Find where the given text appears and provide that cell's center as [X, Y] coordinate. 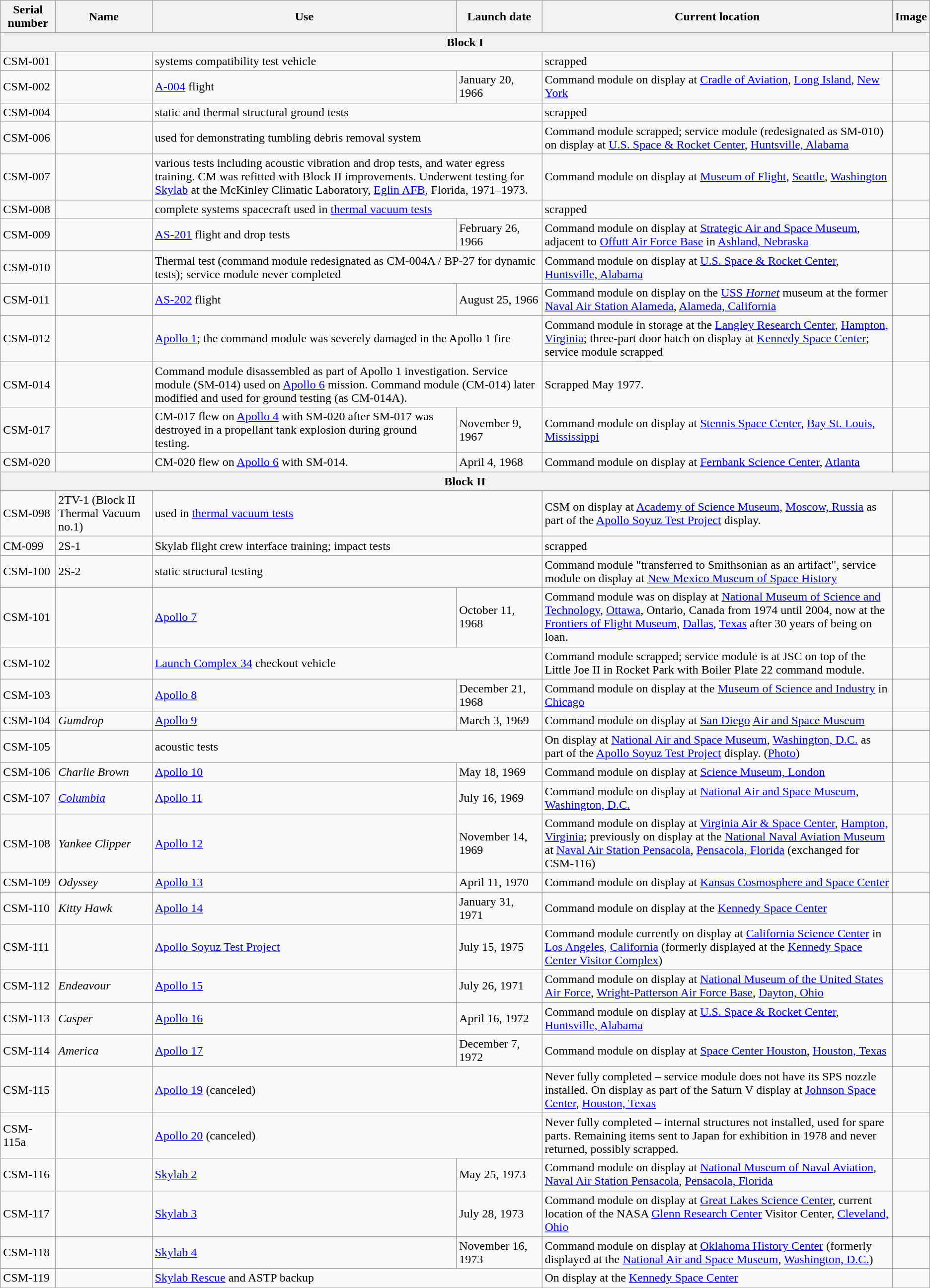
CSM-119 [28, 1278]
CSM-007 [28, 177]
CSM-106 [28, 772]
CSM-107 [28, 798]
March 3, 1969 [499, 721]
CM-099 [28, 546]
CSM-102 [28, 663]
Scrapped May 1977. [717, 384]
On display at the Kennedy Space Center [717, 1278]
Apollo 11 [304, 798]
Command module on display at National Museum of the United States Air Force, Wright-Patterson Air Force Base, Dayton, Ohio [717, 986]
January 31, 1971 [499, 908]
CSM-115 [28, 1090]
Thermal test (command module redesignated as CM-004A / BP-27 for dynamic tests); service module never completed [347, 267]
Apollo 9 [304, 721]
CSM-117 [28, 1213]
January 20, 1966 [499, 86]
May 18, 1969 [499, 772]
CSM-017 [28, 430]
Command module on display at Science Museum, London [717, 772]
Apollo 20 (canceled) [347, 1136]
A-004 flight [304, 86]
Command module on display on the USS Hornet museum at the former Naval Air Station Alameda, Alameda, California [717, 299]
Skylab Rescue and ASTP backup [347, 1278]
Yankee Clipper [104, 843]
Use [304, 17]
complete systems spacecraft used in thermal vacuum tests [347, 209]
CSM-001 [28, 61]
Image [911, 17]
Launch Complex 34 checkout vehicle [347, 663]
Name [104, 17]
Endeavour [104, 986]
Current location [717, 17]
CSM-110 [28, 908]
CSM-105 [28, 746]
Skylab 2 [304, 1174]
Apollo 17 [304, 1051]
July 15, 1975 [499, 947]
America [104, 1051]
Kitty Hawk [104, 908]
April 11, 1970 [499, 882]
AS-201 flight and drop tests [304, 234]
used in thermal vacuum tests [347, 514]
CSM-116 [28, 1174]
November 16, 1973 [499, 1253]
2TV-1 (Block II Thermal Vacuum no.1) [104, 514]
July 16, 1969 [499, 798]
Charlie Brown [104, 772]
used for demonstrating tumbling debris removal system [347, 138]
Command module on display at Strategic Air and Space Museum, adjacent to Offutt Air Force Base in Ashland, Nebraska [717, 234]
Apollo 10 [304, 772]
CSM-108 [28, 843]
Skylab flight crew interface training; impact tests [347, 546]
April 4, 1968 [499, 462]
December 7, 1972 [499, 1051]
CSM-104 [28, 721]
CSM-115a [28, 1136]
Command module on display at Space Center Houston, Houston, Texas [717, 1051]
CSM-002 [28, 86]
Skylab 4 [304, 1253]
Apollo 13 [304, 882]
Casper [104, 1018]
Command module on display at San Diego Air and Space Museum [717, 721]
Odyssey [104, 882]
Gumdrop [104, 721]
CSM-111 [28, 947]
CSM-101 [28, 617]
CSM-113 [28, 1018]
On display at National Air and Space Museum, Washington, D.C. as part of the Apollo Soyuz Test Project display. (Photo) [717, 746]
AS-202 flight [304, 299]
Columbia [104, 798]
Command module on display at Great Lakes Science Center, current location of the NASA Glenn Research Center Visitor Center, Cleveland, Ohio [717, 1213]
Command module scrapped; service module is at JSC on top of the Little Joe II in Rocket Park with Boiler Plate 22 command module. [717, 663]
CSM-012 [28, 338]
Command module "transferred to Smithsonian as an artifact", service module on display at New Mexico Museum of Space History [717, 571]
May 25, 1973 [499, 1174]
CM-017 flew on Apollo 4 with SM-020 after SM-017 was destroyed in a propellant tank explosion during ground testing. [304, 430]
November 14, 1969 [499, 843]
February 26, 1966 [499, 234]
CSM-011 [28, 299]
CSM-098 [28, 514]
CSM-112 [28, 986]
Command module scrapped; service module (redesignated as SM-010) on display at U.S. Space & Rocket Center, Huntsville, Alabama [717, 138]
Serial number [28, 17]
CSM on display at Academy of Science Museum, Moscow, Russia as part of the Apollo Soyuz Test Project display. [717, 514]
Apollo 19 (canceled) [347, 1090]
CSM-006 [28, 138]
Command module on display at Museum of Flight, Seattle, Washington [717, 177]
Apollo 15 [304, 986]
Command module on display at Kansas Cosmosphere and Space Center [717, 882]
CSM-100 [28, 571]
Apollo 12 [304, 843]
July 26, 1971 [499, 986]
Command module on display at Fernbank Science Center, Atlanta [717, 462]
CSM-010 [28, 267]
Apollo 8 [304, 695]
Command module on display at Oklahoma History Center (formerly displayed at the National Air and Space Museum, Washington, D.C.) [717, 1253]
CM-020 flew on Apollo 6 with SM-014. [304, 462]
Command module on display at Cradle of Aviation, Long Island, New York [717, 86]
Apollo Soyuz Test Project [304, 947]
August 25, 1966 [499, 299]
December 21, 1968 [499, 695]
Command module on display at National Air and Space Museum, Washington, D.C. [717, 798]
CSM-008 [28, 209]
CSM-004 [28, 112]
Block II [465, 481]
static structural testing [347, 571]
July 28, 1973 [499, 1213]
Apollo 14 [304, 908]
Launch date [499, 17]
2S-1 [104, 546]
Command module on display at the Museum of Science and Industry in Chicago [717, 695]
static and thermal structural ground tests [347, 112]
April 16, 1972 [499, 1018]
Block I [465, 42]
November 9, 1967 [499, 430]
Command module on display at Stennis Space Center, Bay St. Louis, Mississippi [717, 430]
Apollo 1; the command module was severely damaged in the Apollo 1 fire [347, 338]
CSM-103 [28, 695]
CSM-014 [28, 384]
Command module on display at the Kennedy Space Center [717, 908]
systems compatibility test vehicle [347, 61]
Apollo 16 [304, 1018]
October 11, 1968 [499, 617]
acoustic tests [347, 746]
CSM-118 [28, 1253]
CSM-020 [28, 462]
Skylab 3 [304, 1213]
2S-2 [104, 571]
CSM-009 [28, 234]
CSM-114 [28, 1051]
Apollo 7 [304, 617]
CSM-109 [28, 882]
Command module on display at National Museum of Naval Aviation, Naval Air Station Pensacola, Pensacola, Florida [717, 1174]
